Identify which cell holds the provided text, then report its (X, Y) central coordinate. 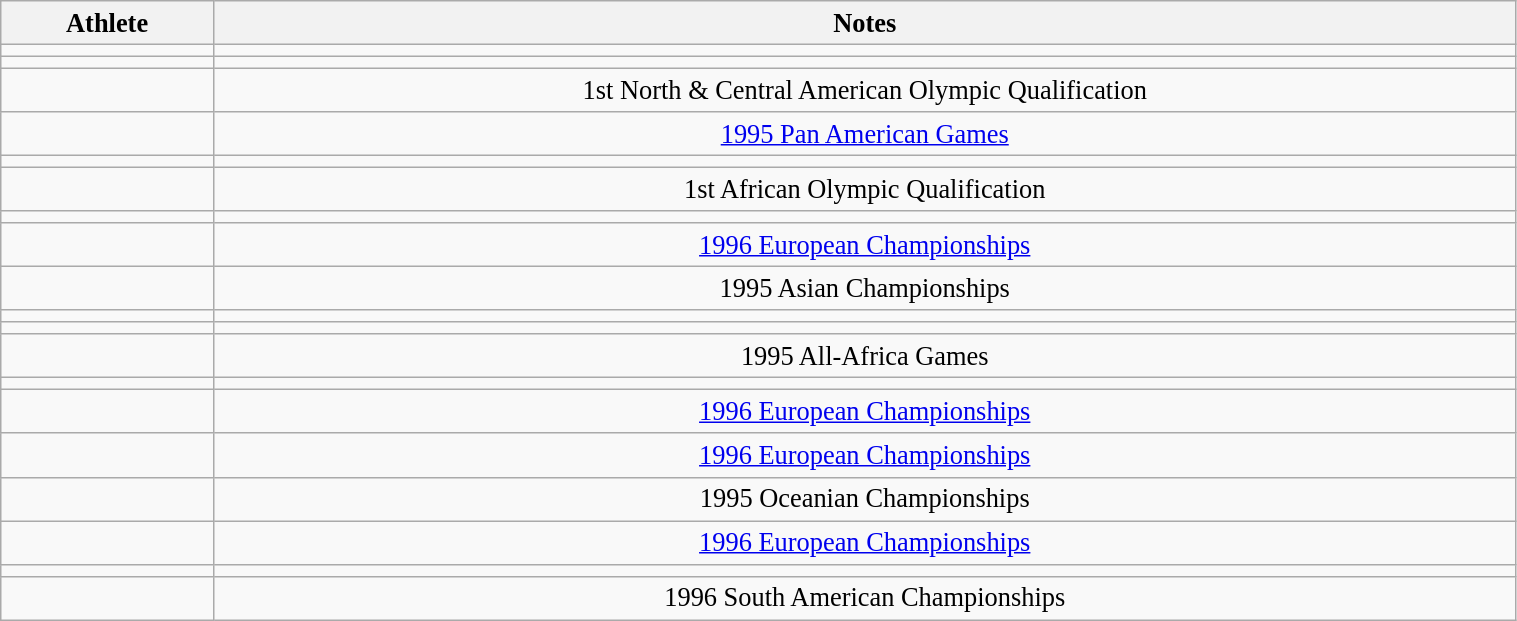
1995 Oceanian Championships (864, 499)
1995 Pan American Games (864, 134)
1996 South American Championships (864, 598)
Athlete (108, 22)
1st North & Central American Olympic Qualification (864, 90)
1995 All-Africa Games (864, 356)
1995 Asian Championships (864, 288)
1st African Olympic Qualification (864, 189)
Notes (864, 22)
